Locate the cell with the specified text and output its [X, Y] center coordinate. 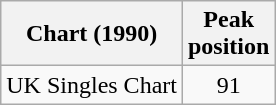
Chart (1990) [92, 34]
91 [228, 85]
UK Singles Chart [92, 85]
Peakposition [228, 34]
